Extract the [X, Y] coordinate from the center of the cell holding the provided text.  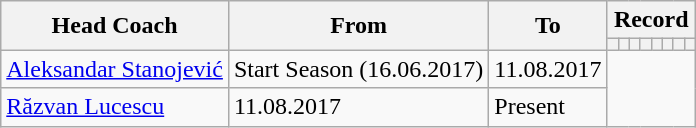
Start Season (16.06.2017) [358, 69]
From [358, 26]
To [548, 26]
Record [651, 20]
Head Coach [115, 26]
Răzvan Lucescu [115, 107]
Aleksandar Stanojević [115, 69]
Present [548, 107]
